Pinpoint the cell where the given text exists, returning its [x, y] midpoint coordinate. 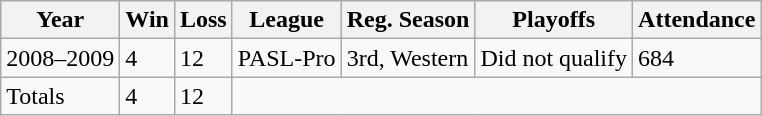
Attendance [697, 20]
684 [697, 58]
Playoffs [554, 20]
Did not qualify [554, 58]
Win [148, 20]
PASL-Pro [286, 58]
Loss [203, 20]
2008–2009 [60, 58]
Reg. Season [408, 20]
Totals [60, 96]
Year [60, 20]
League [286, 20]
3rd, Western [408, 58]
